Return (x, y) of the center of cell containing provided text 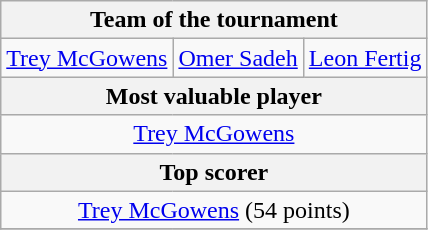
Leon Fertig (365, 58)
Team of the tournament (214, 20)
Omer Sadeh (238, 58)
Top scorer (214, 172)
Most valuable player (214, 96)
Trey McGowens (54 points) (214, 210)
